From the cell containing the given text, extract its center point as [X, Y] coordinate. 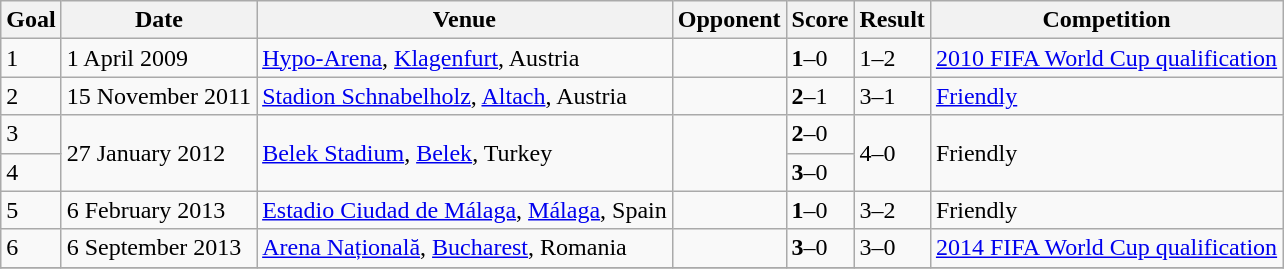
27 January 2012 [158, 153]
Hypo-Arena, Klagenfurt, Austria [465, 58]
4–0 [892, 153]
Date [158, 20]
Score [820, 20]
Arena Națională, Bucharest, Romania [465, 248]
Stadion Schnabelholz, Altach, Austria [465, 96]
Opponent [729, 20]
1 [31, 58]
2–1 [820, 96]
2014 FIFA World Cup qualification [1106, 248]
Goal [31, 20]
5 [31, 210]
Competition [1106, 20]
1–2 [892, 58]
Belek Stadium, Belek, Turkey [465, 153]
2 [31, 96]
2010 FIFA World Cup qualification [1106, 58]
Result [892, 20]
6 September 2013 [158, 248]
15 November 2011 [158, 96]
4 [31, 172]
2–0 [820, 134]
3–1 [892, 96]
Estadio Ciudad de Málaga, Málaga, Spain [465, 210]
1 April 2009 [158, 58]
3–2 [892, 210]
6 February 2013 [158, 210]
3 [31, 134]
6 [31, 248]
Venue [465, 20]
